Provide the (x, y) coordinate of the cell's center where the given text is located.  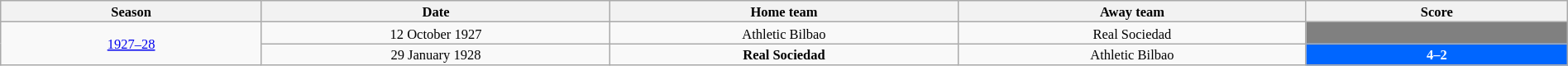
Season (131, 12)
Home team (784, 12)
Score (1437, 12)
Away team (1131, 12)
4–2 (1437, 54)
1927–28 (131, 44)
Date (435, 12)
12 October 1927 (435, 33)
29 January 1928 (435, 54)
